Find where the given text appears and provide that cell's center as (x, y) coordinate. 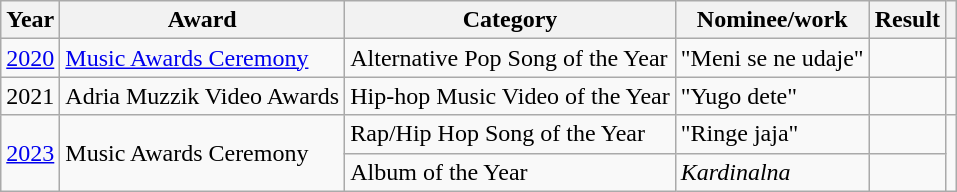
Result (907, 20)
Category (510, 20)
"Meni se ne udaje" (772, 58)
2021 (30, 96)
Nominee/work (772, 20)
"Ringe jaja" (772, 134)
Award (202, 20)
Album of the Year (510, 172)
"Yugo dete" (772, 96)
Adria Muzzik Video Awards (202, 96)
Rap/Hip Hop Song of the Year (510, 134)
Kardinalna (772, 172)
2023 (30, 153)
Year (30, 20)
Hip-hop Music Video of the Year (510, 96)
Alternative Pop Song of the Year (510, 58)
2020 (30, 58)
